Find where the given text appears and provide that cell's center as [X, Y] coordinate. 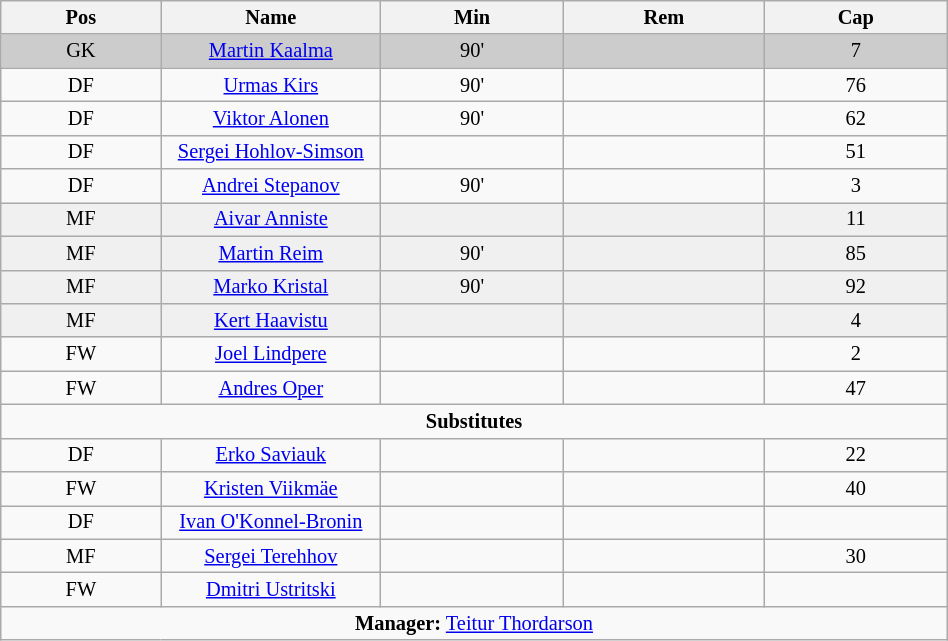
7 [856, 51]
Dmitri Ustritski [271, 589]
85 [856, 253]
30 [856, 556]
Marko Kristal [271, 287]
Martin Reim [271, 253]
76 [856, 85]
Sergei Hohlov-Simson [271, 152]
Kert Haavistu [271, 320]
Kristen Viikmäe [271, 489]
47 [856, 388]
Aivar Anniste [271, 219]
Sergei Terehhov [271, 556]
11 [856, 219]
92 [856, 287]
3 [856, 186]
4 [856, 320]
Pos [81, 17]
Substitutes [474, 421]
62 [856, 118]
51 [856, 152]
Andres Oper [271, 388]
Andrei Stepanov [271, 186]
Ivan O'Konnel-Bronin [271, 522]
Erko Saviauk [271, 455]
Cap [856, 17]
Name [271, 17]
Martin Kaalma [271, 51]
Manager: Teitur Thordarson [474, 623]
2 [856, 354]
Rem [664, 17]
Viktor Alonen [271, 118]
GK [81, 51]
Joel Lindpere [271, 354]
40 [856, 489]
22 [856, 455]
Min [472, 17]
Urmas Kirs [271, 85]
